For the text-containing cell, return its midpoint in (X, Y) coordinate format. 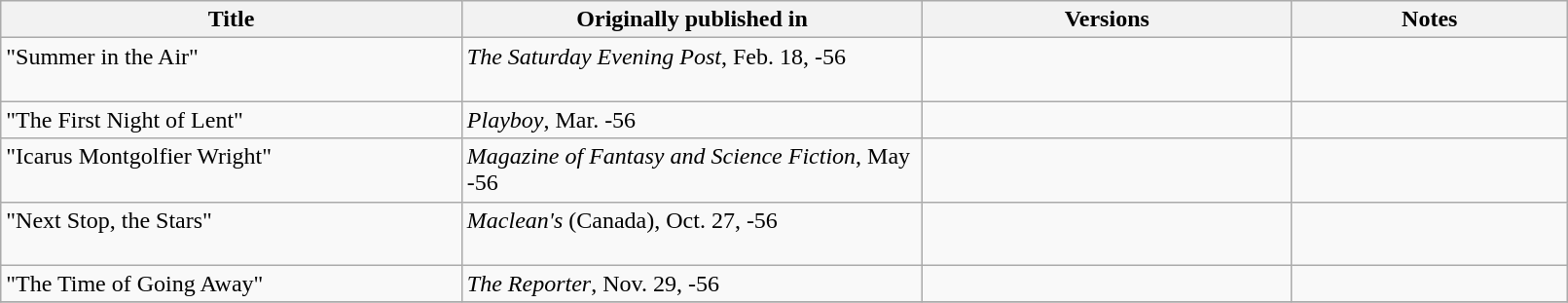
Originally published in (692, 19)
"Icarus Montgolfier Wright" (232, 170)
Title (232, 19)
Magazine of Fantasy and Science Fiction, May -56 (692, 170)
"Summer in the Air" (232, 70)
"The First Night of Lent" (232, 120)
The Reporter, Nov. 29, -56 (692, 284)
The Saturday Evening Post, Feb. 18, -56 (692, 70)
Playboy, Mar. -56 (692, 120)
Maclean's (Canada), Oct. 27, -56 (692, 234)
"The Time of Going Away" (232, 284)
Notes (1430, 19)
Versions (1108, 19)
"Next Stop, the Stars" (232, 234)
